Extract the (X, Y) coordinate from the center of the cell holding the provided text.  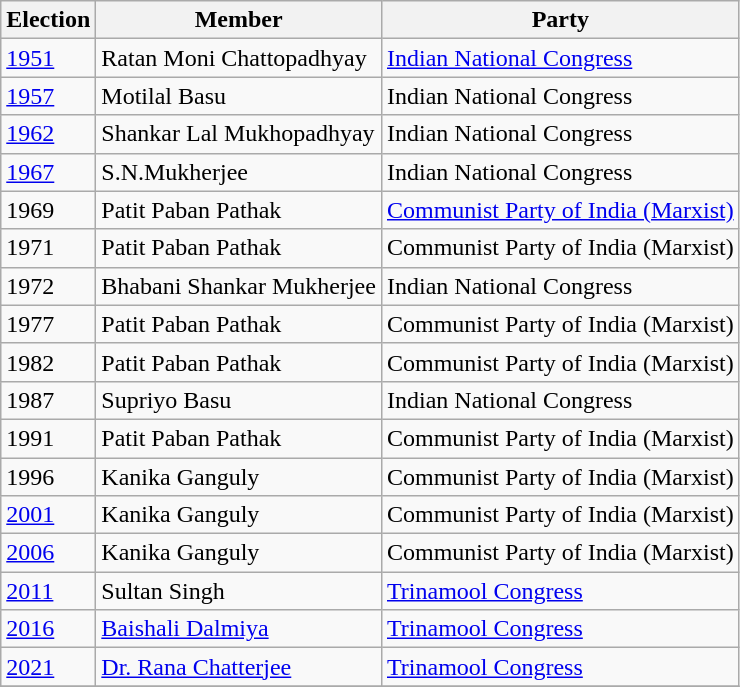
Sultan Singh (239, 591)
2006 (48, 553)
1996 (48, 477)
Bhabani Shankar Mukherjee (239, 286)
1967 (48, 172)
Motilal Basu (239, 96)
1987 (48, 400)
Supriyo Basu (239, 400)
1991 (48, 438)
S.N.Mukherjee (239, 172)
1982 (48, 362)
Election (48, 20)
1977 (48, 324)
2001 (48, 515)
1972 (48, 286)
Member (239, 20)
1971 (48, 248)
Shankar Lal Mukhopadhyay (239, 134)
1951 (48, 58)
1969 (48, 210)
2021 (48, 667)
2011 (48, 591)
1962 (48, 134)
Ratan Moni Chattopadhyay (239, 58)
Baishali Dalmiya (239, 629)
1957 (48, 96)
Party (560, 20)
Dr. Rana Chatterjee (239, 667)
2016 (48, 629)
